Detect which cell encompasses the target text, then output its [x, y] center coordinate. 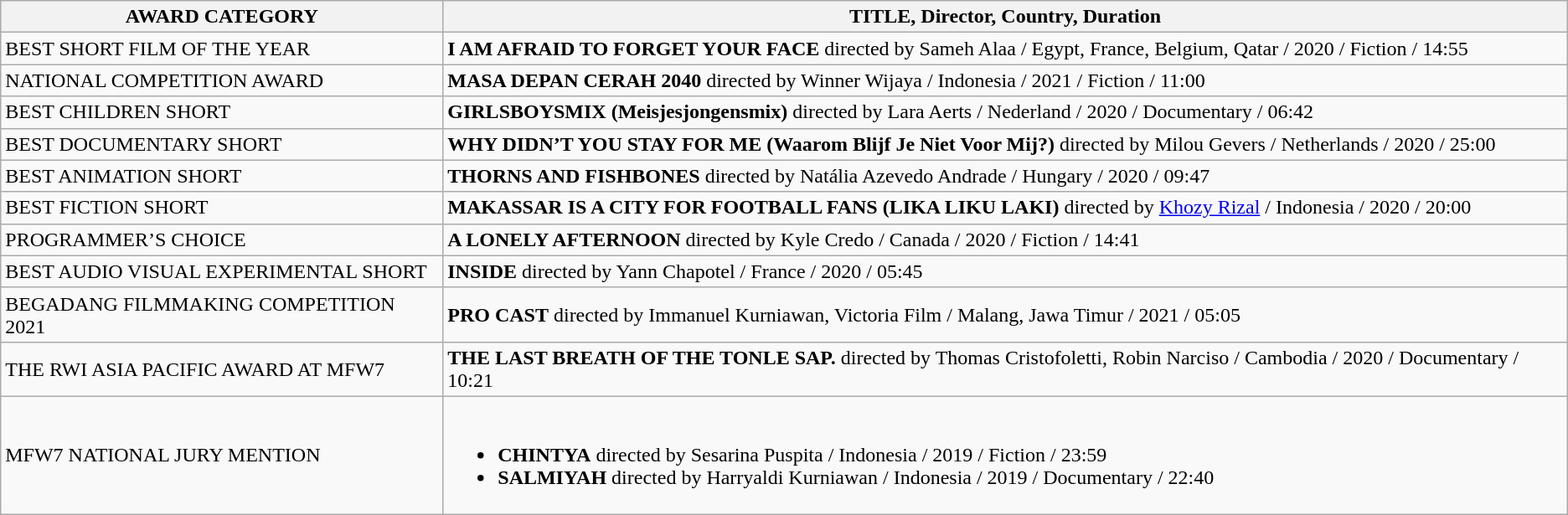
WHY DIDN’T YOU STAY FOR ME (Waarom Blijf Je Niet Voor Mij?) directed by Milou Gevers / Netherlands / 2020 / 25:00 [1005, 144]
INSIDE directed by Yann Chapotel / France / 2020 / 05:45 [1005, 271]
BEST CHILDREN SHORT [222, 112]
GIRLSBOYSMIX (Meisjesjongensmix) directed by Lara Aerts / Nederland / 2020 / Documentary / 06:42 [1005, 112]
BEGADANG FILMMAKING COMPETITION 2021 [222, 315]
BEST ANIMATION SHORT [222, 176]
BEST AUDIO VISUAL EXPERIMENTAL SHORT [222, 271]
I AM AFRAID TO FORGET YOUR FACE directed by Sameh Alaa / Egypt, France, Belgium, Qatar / 2020 / Fiction / 14:55 [1005, 49]
AWARD CATEGORY [222, 17]
PROGRAMMER’S CHOICE [222, 239]
THORNS AND FISHBONES directed by Natália Azevedo Andrade / Hungary / 2020 / 09:47 [1005, 176]
MFW7 NATIONAL JURY MENTION [222, 455]
BEST DOCUMENTARY SHORT [222, 144]
BEST FICTION SHORT [222, 208]
NATIONAL COMPETITION AWARD [222, 80]
THE RWI ASIA PACIFIC AWARD AT MFW7 [222, 368]
TITLE, Director, Country, Duration [1005, 17]
MASA DEPAN CERAH 2040 directed by Winner Wijaya / Indonesia / 2021 / Fiction / 11:00 [1005, 80]
BEST SHORT FILM OF THE YEAR [222, 49]
A LONELY AFTERNOON directed by Kyle Credo / Canada / 2020 / Fiction / 14:41 [1005, 239]
MAKASSAR IS A CITY FOR FOOTBALL FANS (LIKA LIKU LAKI) directed by Khozy Rizal / Indonesia / 2020 / 20:00 [1005, 208]
THE LAST BREATH OF THE TONLE SAP. directed by Thomas Cristofoletti, Robin Narciso / Cambodia / 2020 / Documentary / 10:21 [1005, 368]
PRO CAST directed by Immanuel Kurniawan, Victoria Film / Malang, Jawa Timur / 2021 / 05:05 [1005, 315]
